Find where the given text appears and provide that cell's center as (X, Y) coordinate. 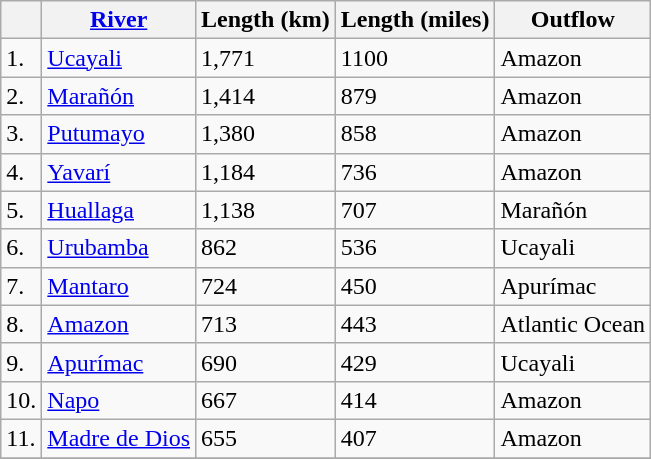
1,138 (266, 210)
862 (266, 248)
Length (miles) (415, 20)
858 (415, 134)
Napo (119, 400)
690 (266, 362)
724 (266, 286)
443 (415, 324)
Outflow (573, 20)
1,414 (266, 96)
11. (22, 438)
Atlantic Ocean (573, 324)
2. (22, 96)
429 (415, 362)
1,380 (266, 134)
1,771 (266, 58)
707 (415, 210)
879 (415, 96)
8. (22, 324)
Mantaro (119, 286)
450 (415, 286)
1. (22, 58)
1100 (415, 58)
5. (22, 210)
414 (415, 400)
407 (415, 438)
713 (266, 324)
536 (415, 248)
10. (22, 400)
Putumayo (119, 134)
Yavarí (119, 172)
6. (22, 248)
Length (km) (266, 20)
655 (266, 438)
9. (22, 362)
Madre de Dios (119, 438)
4. (22, 172)
667 (266, 400)
3. (22, 134)
7. (22, 286)
Urubamba (119, 248)
Huallaga (119, 210)
736 (415, 172)
River (119, 20)
1,184 (266, 172)
